Search for the cell housing the specified text and yield its [X, Y] center coordinate. 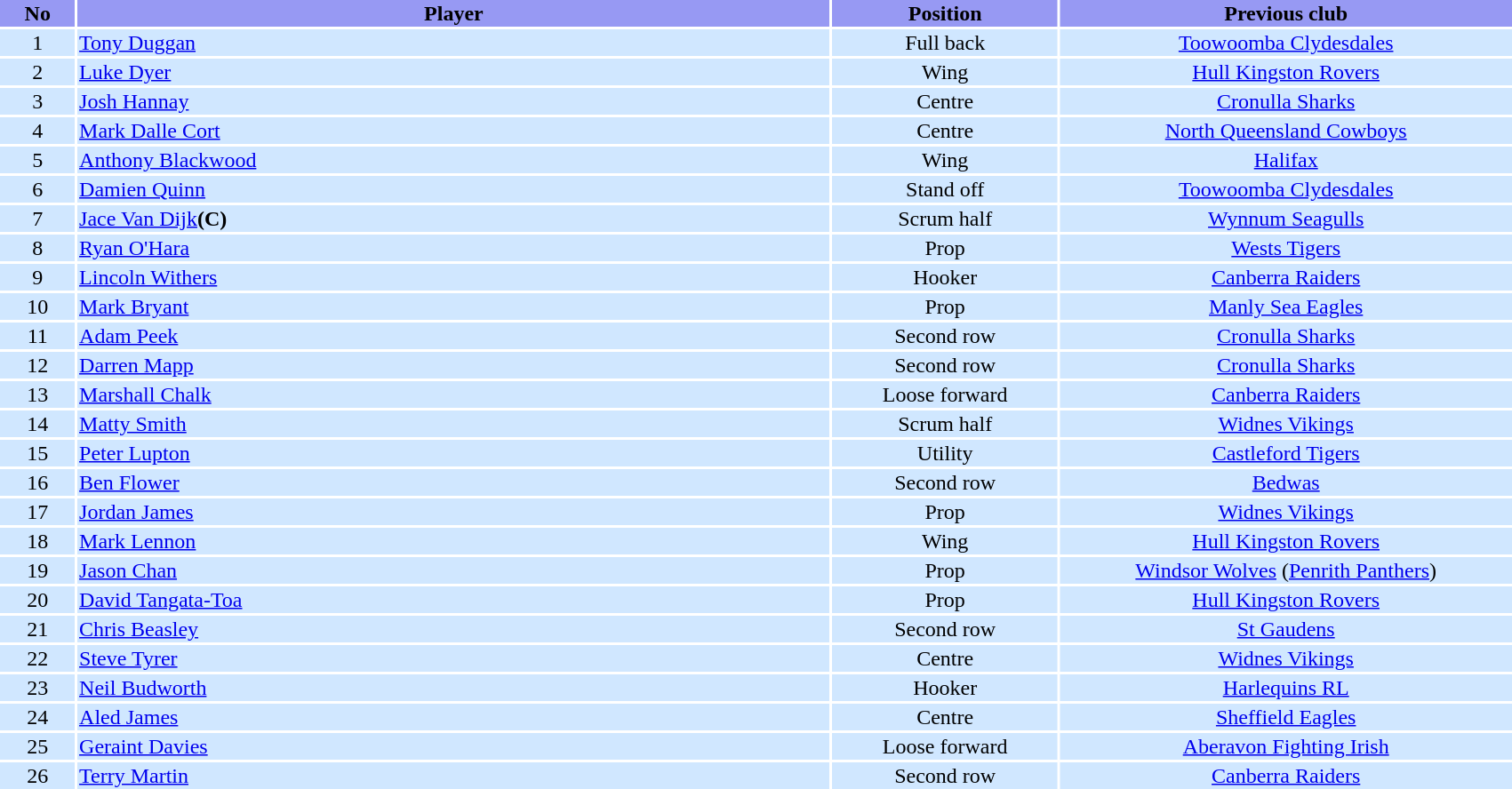
Darren Mapp [454, 365]
David Tangata-Toa [454, 600]
2 [37, 72]
22 [37, 658]
Luke Dyer [454, 72]
9 [37, 277]
Wests Tigers [1285, 248]
24 [37, 717]
Halifax [1285, 160]
11 [37, 336]
Lincoln Withers [454, 277]
14 [37, 424]
Harlequins RL [1285, 688]
18 [37, 541]
23 [37, 688]
10 [37, 307]
25 [37, 746]
Castleford Tigers [1285, 453]
19 [37, 570]
1 [37, 43]
Terry Martin [454, 776]
Geraint Davies [454, 746]
Wynnum Seagulls [1285, 219]
Player [454, 13]
Jordan James [454, 512]
Jason Chan [454, 570]
7 [37, 219]
Matty Smith [454, 424]
Tony Duggan [454, 43]
North Queensland Cowboys [1285, 131]
Full back [945, 43]
Aled James [454, 717]
Adam Peek [454, 336]
Jace Van Dijk(C) [454, 219]
Sheffield Eagles [1285, 717]
12 [37, 365]
20 [37, 600]
Neil Budworth [454, 688]
Mark Lennon [454, 541]
Marshall Chalk [454, 394]
4 [37, 131]
Anthony Blackwood [454, 160]
Aberavon Fighting Irish [1285, 746]
Stand off [945, 189]
Utility [945, 453]
16 [37, 482]
Ben Flower [454, 482]
Chris Beasley [454, 629]
No [37, 13]
26 [37, 776]
6 [37, 189]
Peter Lupton [454, 453]
5 [37, 160]
Windsor Wolves (Penrith Panthers) [1285, 570]
St Gaudens [1285, 629]
Ryan O'Hara [454, 248]
Mark Dalle Cort [454, 131]
17 [37, 512]
13 [37, 394]
15 [37, 453]
Damien Quinn [454, 189]
Previous club [1285, 13]
Josh Hannay [454, 101]
Bedwas [1285, 482]
3 [37, 101]
8 [37, 248]
Manly Sea Eagles [1285, 307]
21 [37, 629]
Steve Tyrer [454, 658]
Position [945, 13]
Mark Bryant [454, 307]
